Find where the given text appears and provide that cell's center as (x, y) coordinate. 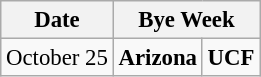
Bye Week (186, 20)
Arizona (158, 58)
UCF (230, 58)
October 25 (57, 58)
Date (57, 20)
